Output the [x, y] coordinate of the center of the cell containing the given text.  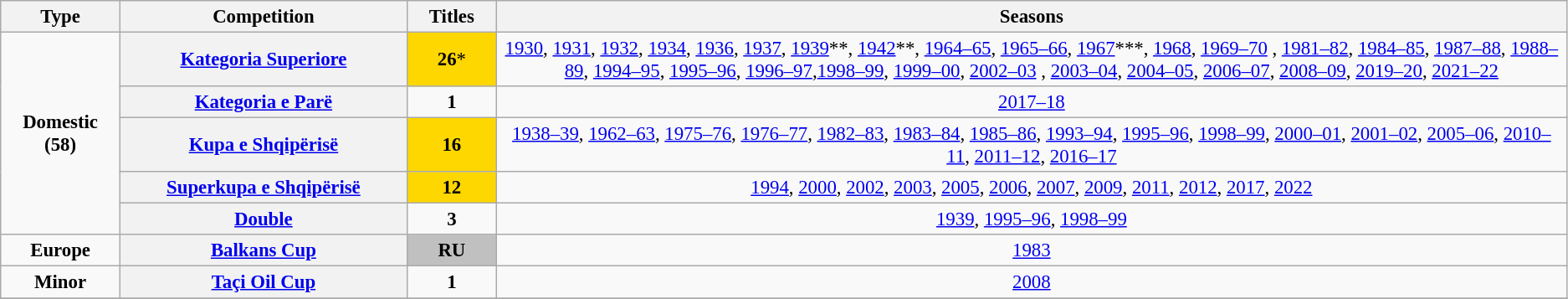
Balkans Cup [263, 250]
1983 [1031, 250]
Type [60, 17]
Taçi Oil Cup [263, 282]
12 [452, 188]
Competition [263, 17]
Titles [452, 17]
Domestic (58) [60, 134]
3 [452, 219]
Europe [60, 250]
16 [452, 146]
Seasons [1031, 17]
1939, 1995–96, 1998–99 [1031, 219]
1994, 2000, 2002, 2003, 2005, 2006, 2007, 2009, 2011, 2012, 2017, 2022 [1031, 188]
Double [263, 219]
Minor [60, 282]
Kategoria e Parë [263, 102]
Kategoria Superiore [263, 60]
26* [452, 60]
2008 [1031, 282]
1938–39, 1962–63, 1975–76, 1976–77, 1982–83, 1983–84, 1985–86, 1993–94, 1995–96, 1998–99, 2000–01, 2001–02, 2005–06, 2010–11, 2011–12, 2016–17 [1031, 146]
Kupa e Shqipërisë [263, 146]
2017–18 [1031, 102]
Superkupa e Shqipërisë [263, 188]
RU [452, 250]
